Determine the [x, y] coordinate at the center of the cell enclosing the given text.  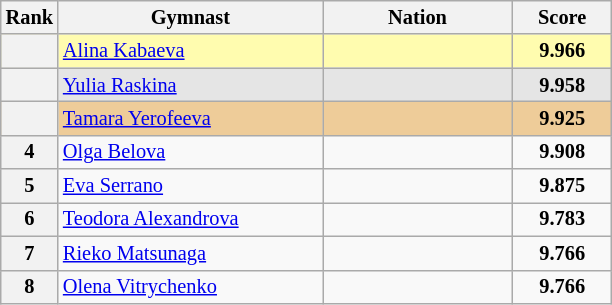
9.958 [562, 85]
4 [30, 152]
9.875 [562, 186]
Teodora Alexandrova [190, 219]
Yulia Raskina [190, 85]
Rieko Matsunaga [190, 253]
9.908 [562, 152]
5 [30, 186]
Olga Belova [190, 152]
9.783 [562, 219]
8 [30, 287]
Tamara Yerofeeva [190, 118]
9.925 [562, 118]
Gymnast [190, 17]
Rank [30, 17]
Eva Serrano [190, 186]
6 [30, 219]
9.966 [562, 51]
Olena Vitrychenko [190, 287]
Alina Kabaeva [190, 51]
Nation [418, 17]
7 [30, 253]
Score [562, 17]
